Provide the (X, Y) coordinate of the cell's center where the given text is located.  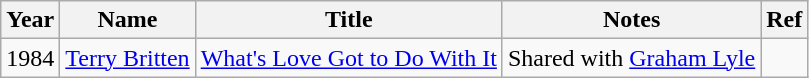
1984 (30, 58)
Name (128, 20)
Ref (784, 20)
Title (348, 20)
Notes (631, 20)
Shared with Graham Lyle (631, 58)
What's Love Got to Do With It (348, 58)
Year (30, 20)
Terry Britten (128, 58)
